Return [x, y] of the center of cell containing provided text 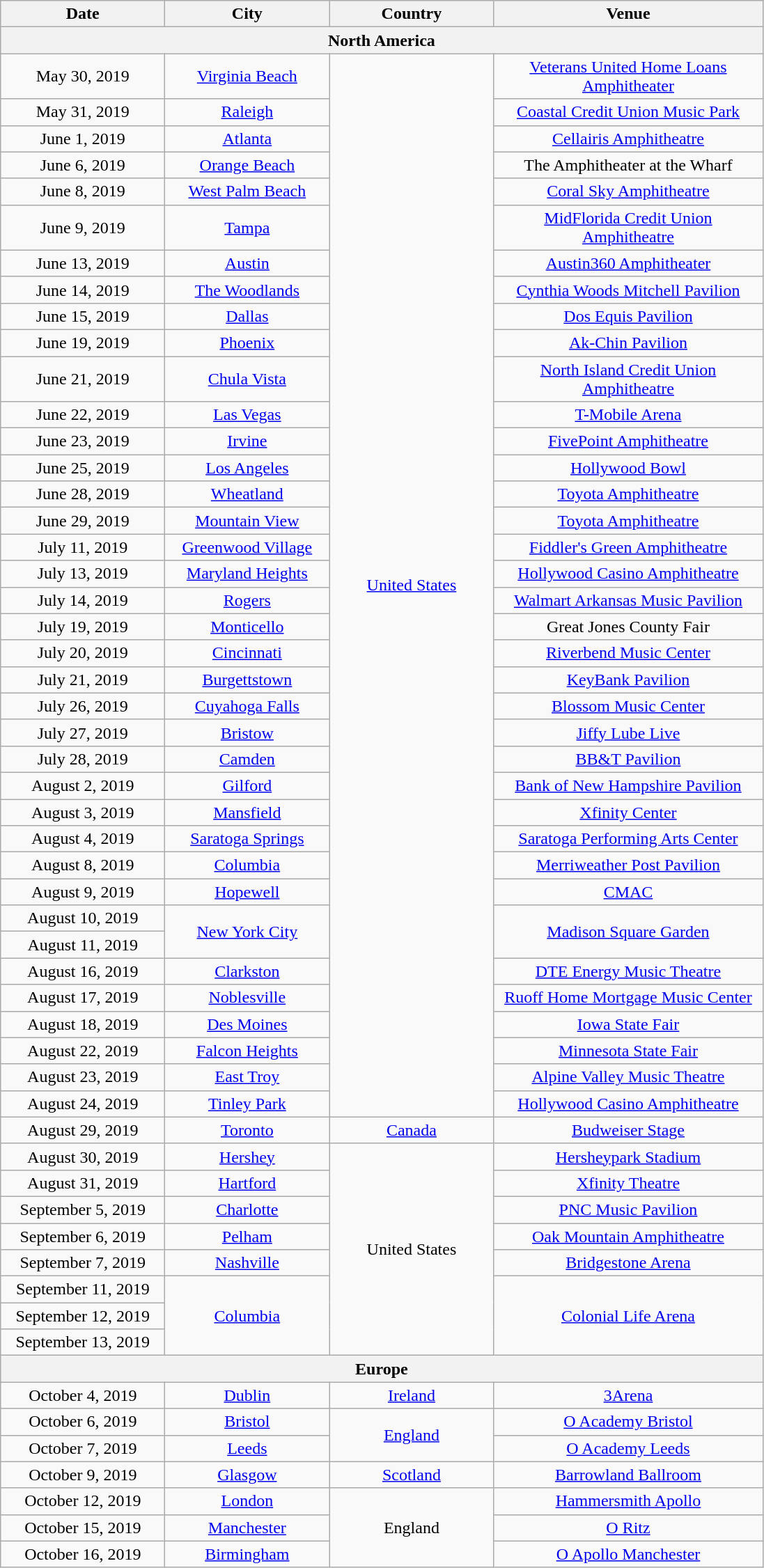
Austin [247, 263]
Tinley Park [247, 1104]
West Palm Beach [247, 191]
Pelham [247, 1236]
September 11, 2019 [83, 1289]
August 30, 2019 [83, 1157]
June 15, 2019 [83, 316]
June 1, 2019 [83, 139]
MidFlorida Credit Union Amphitheatre [628, 227]
KeyBank Pavilion [628, 680]
June 6, 2019 [83, 165]
Venue [628, 14]
East Troy [247, 1077]
BB&T Pavilion [628, 759]
August 3, 2019 [83, 813]
Camden [247, 759]
August 22, 2019 [83, 1051]
Ruoff Home Mortgage Music Center [628, 998]
Burgettstown [247, 680]
July 20, 2019 [83, 653]
Maryland Heights [247, 574]
Cincinnati [247, 653]
August 29, 2019 [83, 1130]
DTE Energy Music Theatre [628, 971]
June 8, 2019 [83, 191]
August 24, 2019 [83, 1104]
September 13, 2019 [83, 1342]
May 31, 2019 [83, 112]
September 5, 2019 [83, 1209]
O Apollo Manchester [628, 1554]
Cuyahoga Falls [247, 706]
Merriweather Post Pavilion [628, 865]
Clarkston [247, 971]
North America [382, 40]
3Arena [628, 1395]
October 6, 2019 [83, 1422]
Hershey [247, 1157]
June 9, 2019 [83, 227]
Phoenix [247, 343]
PNC Music Pavilion [628, 1209]
Birmingham [247, 1554]
August 4, 2019 [83, 839]
July 28, 2019 [83, 759]
September 12, 2019 [83, 1316]
July 19, 2019 [83, 627]
Iowa State Fair [628, 1024]
August 17, 2019 [83, 998]
October 9, 2019 [83, 1475]
Ak-Chin Pavilion [628, 343]
Dos Equis Pavilion [628, 316]
May 30, 2019 [83, 77]
July 13, 2019 [83, 574]
Hartford [247, 1183]
Budweiser Stage [628, 1130]
October 15, 2019 [83, 1528]
July 21, 2019 [83, 680]
CMAC [628, 892]
Hersheypark Stadium [628, 1157]
Saratoga Performing Arts Center [628, 839]
Mansfield [247, 813]
Riverbend Music Center [628, 653]
Gilford [247, 785]
Leeds [247, 1448]
O Ritz [628, 1528]
Hopewell [247, 892]
October 12, 2019 [83, 1501]
June 29, 2019 [83, 521]
T-Mobile Arena [628, 415]
June 28, 2019 [83, 494]
Country [412, 14]
City [247, 14]
Great Jones County Fair [628, 627]
Monticello [247, 627]
Coastal Credit Union Music Park [628, 112]
FivePoint Amphitheatre [628, 441]
August 8, 2019 [83, 865]
Saratoga Springs [247, 839]
Minnesota State Fair [628, 1051]
Chula Vista [247, 379]
Scotland [412, 1475]
Raleigh [247, 112]
July 27, 2019 [83, 732]
Hollywood Bowl [628, 468]
Hammersmith Apollo [628, 1501]
October 7, 2019 [83, 1448]
Veterans United Home Loans Amphitheater [628, 77]
Cellairis Amphitheatre [628, 139]
Date [83, 14]
O Academy Leeds [628, 1448]
Bridgestone Arena [628, 1263]
Glasgow [247, 1475]
Barrowland Ballroom [628, 1475]
Madison Square Garden [628, 932]
Walmart Arkansas Music Pavilion [628, 600]
Colonial Life Arena [628, 1316]
Alpine Valley Music Theatre [628, 1077]
June 22, 2019 [83, 415]
Manchester [247, 1528]
The Amphitheater at the Wharf [628, 165]
Bank of New Hampshire Pavilion [628, 785]
October 16, 2019 [83, 1554]
The Woodlands [247, 290]
Mountain View [247, 521]
June 25, 2019 [83, 468]
Noblesville [247, 998]
August 23, 2019 [83, 1077]
July 14, 2019 [83, 600]
Los Angeles [247, 468]
July 26, 2019 [83, 706]
O Academy Bristol [628, 1422]
Europe [382, 1369]
August 9, 2019 [83, 892]
Fiddler's Green Amphitheatre [628, 547]
September 6, 2019 [83, 1236]
June 19, 2019 [83, 343]
June 14, 2019 [83, 290]
August 11, 2019 [83, 945]
August 31, 2019 [83, 1183]
Charlotte [247, 1209]
Greenwood Village [247, 547]
Irvine [247, 441]
June 21, 2019 [83, 379]
Tampa [247, 227]
Austin360 Amphitheater [628, 263]
October 4, 2019 [83, 1395]
Dublin [247, 1395]
North Island Credit Union Amphitheatre [628, 379]
Toronto [247, 1130]
Blossom Music Center [628, 706]
Cynthia Woods Mitchell Pavilion [628, 290]
Falcon Heights [247, 1051]
Xfinity Center [628, 813]
August 10, 2019 [83, 918]
August 18, 2019 [83, 1024]
Canada [412, 1130]
Bristol [247, 1422]
London [247, 1501]
July 11, 2019 [83, 547]
Las Vegas [247, 415]
Nashville [247, 1263]
New York City [247, 932]
Jiffy Lube Live [628, 732]
June 13, 2019 [83, 263]
Wheatland [247, 494]
Dallas [247, 316]
Bristow [247, 732]
Orange Beach [247, 165]
August 16, 2019 [83, 971]
Virginia Beach [247, 77]
Rogers [247, 600]
Xfinity Theatre [628, 1183]
Des Moines [247, 1024]
August 2, 2019 [83, 785]
Ireland [412, 1395]
Atlanta [247, 139]
September 7, 2019 [83, 1263]
Oak Mountain Amphitheatre [628, 1236]
June 23, 2019 [83, 441]
Coral Sky Amphitheatre [628, 191]
